Find where the given text appears and provide that cell's center as [x, y] coordinate. 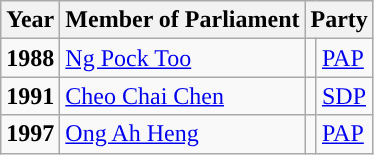
1988 [30, 58]
Ong Ah Heng [182, 134]
Member of Parliament [182, 20]
1997 [30, 134]
1991 [30, 96]
SDP [344, 96]
Cheo Chai Chen [182, 96]
Ng Pock Too [182, 58]
Year [30, 20]
Party [339, 20]
